Find where the given text appears and provide that cell's center as [x, y] coordinate. 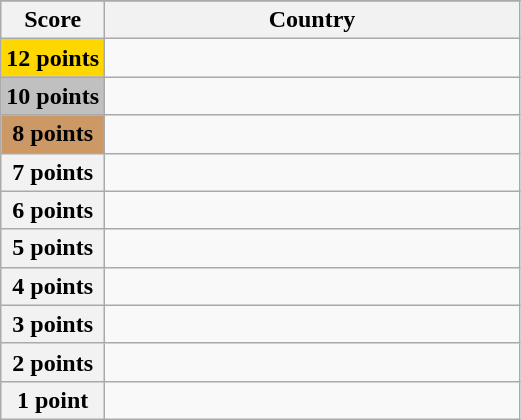
5 points [53, 248]
6 points [53, 210]
2 points [53, 362]
Country [312, 20]
12 points [53, 58]
4 points [53, 286]
1 point [53, 400]
3 points [53, 324]
10 points [53, 96]
7 points [53, 172]
8 points [53, 134]
Score [53, 20]
